Pinpoint the cell where the given text exists, returning its [X, Y] midpoint coordinate. 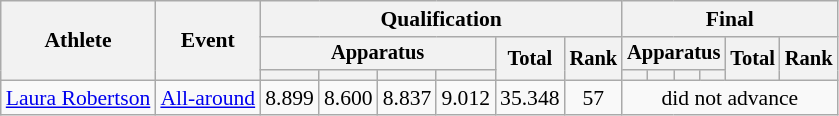
Event [208, 40]
Final [730, 19]
8.837 [408, 98]
did not advance [730, 98]
35.348 [530, 98]
Laura Robertson [78, 98]
8.899 [290, 98]
All-around [208, 98]
8.600 [348, 98]
Qualification [441, 19]
Athlete [78, 40]
57 [594, 98]
9.012 [466, 98]
